Search for the cell housing the specified text and yield its (X, Y) center coordinate. 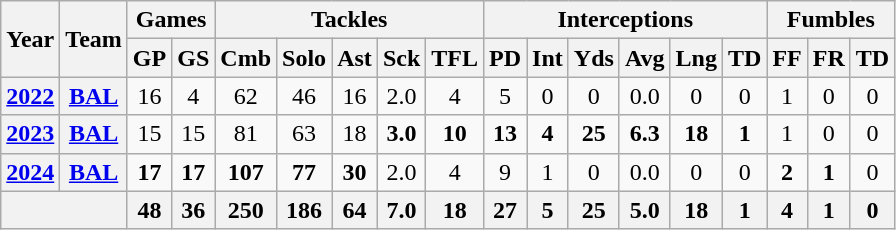
GS (194, 58)
46 (304, 96)
64 (355, 210)
FR (828, 58)
30 (355, 172)
2023 (30, 134)
3.0 (401, 134)
13 (506, 134)
TFL (455, 58)
48 (149, 210)
10 (455, 134)
5.0 (644, 210)
77 (304, 172)
250 (246, 210)
186 (304, 210)
Solo (304, 58)
2 (787, 172)
6.3 (644, 134)
2022 (30, 96)
27 (506, 210)
Sck (401, 58)
107 (246, 172)
Tackles (350, 20)
Cmb (246, 58)
63 (304, 134)
81 (246, 134)
PD (506, 58)
Team (94, 39)
36 (194, 210)
2024 (30, 172)
Ast (355, 58)
9 (506, 172)
7.0 (401, 210)
Avg (644, 58)
Interceptions (626, 20)
Yds (594, 58)
Year (30, 39)
62 (246, 96)
Games (170, 20)
GP (149, 58)
Int (548, 58)
Lng (696, 58)
FF (787, 58)
Fumbles (831, 20)
